Extract the (x, y) coordinate from the center of the cell holding the provided text.  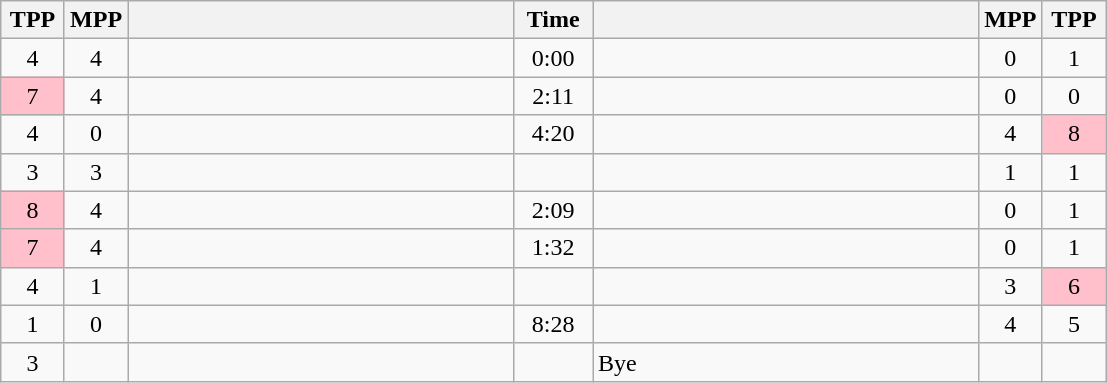
2:11 (554, 96)
2:09 (554, 210)
8:28 (554, 324)
4:20 (554, 134)
5 (1074, 324)
Time (554, 20)
0:00 (554, 58)
Bye (785, 362)
1:32 (554, 248)
6 (1074, 286)
